Return (X, Y) of the center of cell containing provided text 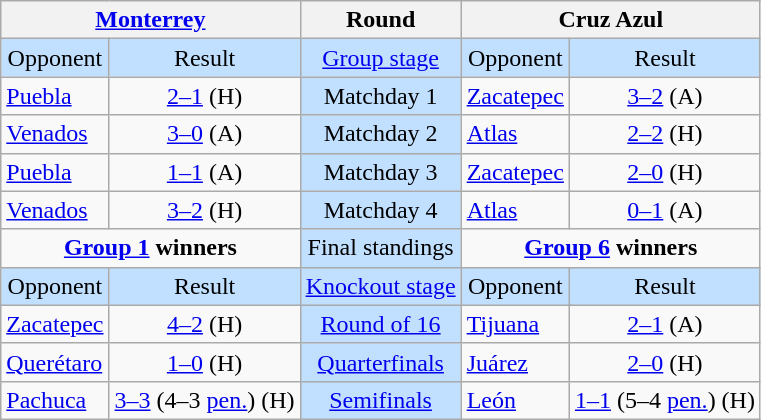
Group stage (380, 58)
Cruz Azul (610, 20)
Group 1 winners (150, 248)
Knockout stage (380, 286)
Querétaro (55, 362)
Monterrey (150, 20)
Round (380, 20)
Matchday 2 (380, 134)
Pachuca (55, 400)
Quarterfinals (380, 362)
2–1 (H) (204, 96)
3–2 (A) (664, 96)
2–2 (H) (664, 134)
2–1 (A) (664, 324)
Matchday 1 (380, 96)
Semifinals (380, 400)
Group 6 winners (610, 248)
1–1 (A) (204, 172)
0–1 (A) (664, 210)
1–0 (H) (204, 362)
León (515, 400)
3–2 (H) (204, 210)
4–2 (H) (204, 324)
Matchday 4 (380, 210)
3–0 (A) (204, 134)
Round of 16 (380, 324)
Final standings (380, 248)
Tijuana (515, 324)
Juárez (515, 362)
Matchday 3 (380, 172)
3–3 (4–3 pen.) (H) (204, 400)
1–1 (5–4 pen.) (H) (664, 400)
